Search for the cell housing the specified text and yield its [X, Y] center coordinate. 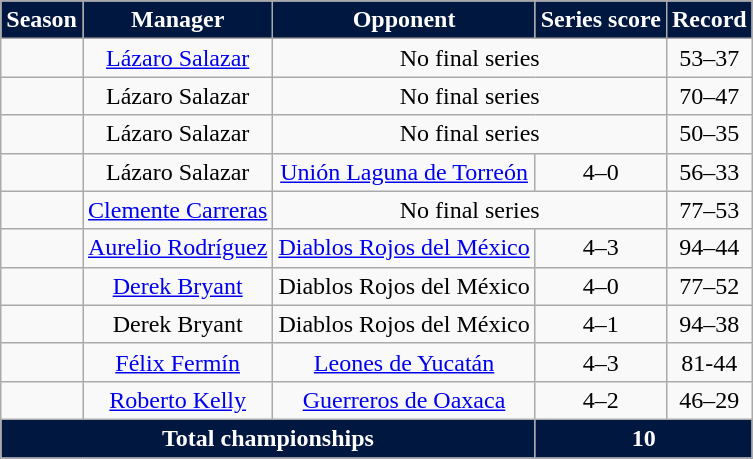
4–2 [600, 400]
Clemente Carreras [177, 210]
56–33 [709, 172]
70–47 [709, 96]
Opponent [404, 20]
50–35 [709, 134]
Record [709, 20]
94–44 [709, 248]
Unión Laguna de Torreón [404, 172]
94–38 [709, 324]
Season [42, 20]
Aurelio Rodríguez [177, 248]
Manager [177, 20]
77–52 [709, 286]
Leones de Yucatán [404, 362]
Félix Fermín [177, 362]
Series score [600, 20]
Roberto Kelly [177, 400]
46–29 [709, 400]
Guerreros de Oaxaca [404, 400]
Total championships [268, 438]
77–53 [709, 210]
10 [644, 438]
53–37 [709, 58]
81-44 [709, 362]
4–1 [600, 324]
